Output the (x, y) coordinate of the center of the cell containing the given text.  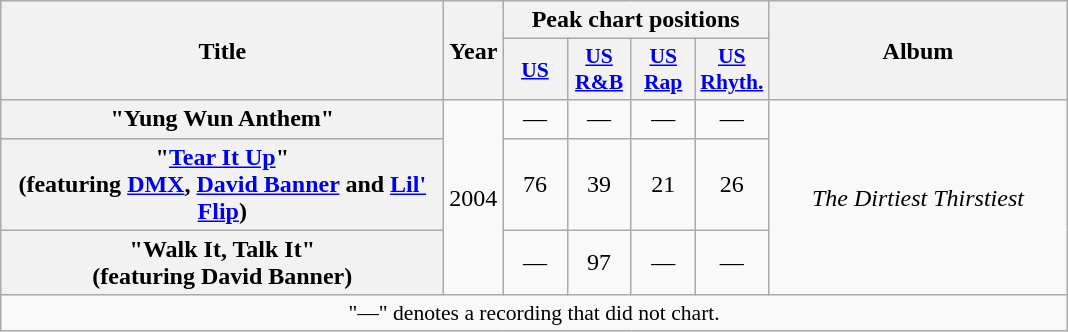
2004 (474, 198)
39 (599, 184)
USR&B (599, 70)
Title (222, 50)
76 (535, 184)
"Walk It, Talk It"(featuring David Banner) (222, 262)
"Tear It Up"(featuring DMX, David Banner and Lil' Flip) (222, 184)
USRhyth. (732, 70)
Year (474, 50)
"—" denotes a recording that did not chart. (534, 313)
Album (918, 50)
"Yung Wun Anthem" (222, 119)
USRap (663, 70)
Peak chart positions (636, 20)
97 (599, 262)
26 (732, 184)
US (535, 70)
The Dirtiest Thirstiest (918, 198)
21 (663, 184)
